Search for the cell housing the specified text and yield its (x, y) center coordinate. 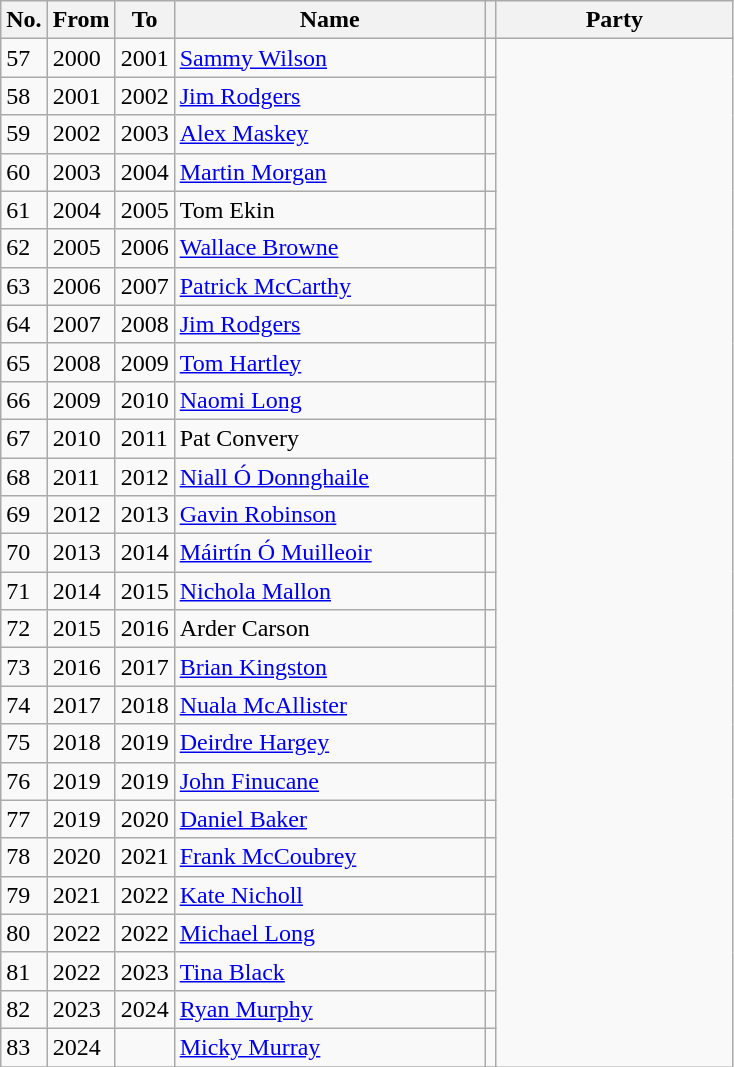
John Finucane (330, 781)
Daniel Baker (330, 819)
79 (24, 895)
Arder Carson (330, 629)
Nichola Mallon (330, 591)
Ryan Murphy (330, 1009)
Kate Nicholl (330, 895)
83 (24, 1047)
Nuala McAllister (330, 705)
59 (24, 134)
Niall Ó Donnghaile (330, 477)
64 (24, 324)
Sammy Wilson (330, 58)
78 (24, 857)
Name (330, 20)
67 (24, 438)
77 (24, 819)
61 (24, 210)
69 (24, 515)
To (144, 20)
Micky Murray (330, 1047)
Alex Maskey (330, 134)
Máirtín Ó Muilleoir (330, 553)
68 (24, 477)
Martin Morgan (330, 172)
72 (24, 629)
71 (24, 591)
Brian Kingston (330, 667)
63 (24, 286)
Naomi Long (330, 400)
Michael Long (330, 933)
Pat Convery (330, 438)
76 (24, 781)
80 (24, 933)
73 (24, 667)
82 (24, 1009)
66 (24, 400)
Gavin Robinson (330, 515)
60 (24, 172)
Patrick McCarthy (330, 286)
74 (24, 705)
58 (24, 96)
65 (24, 362)
No. (24, 20)
62 (24, 248)
70 (24, 553)
81 (24, 971)
57 (24, 58)
Frank McCoubrey (330, 857)
Tom Hartley (330, 362)
Tina Black (330, 971)
Party (614, 20)
Deirdre Hargey (330, 743)
Tom Ekin (330, 210)
2000 (81, 58)
75 (24, 743)
From (81, 20)
Wallace Browne (330, 248)
